Determine the (x, y) coordinate at the center of the cell enclosing the given text.  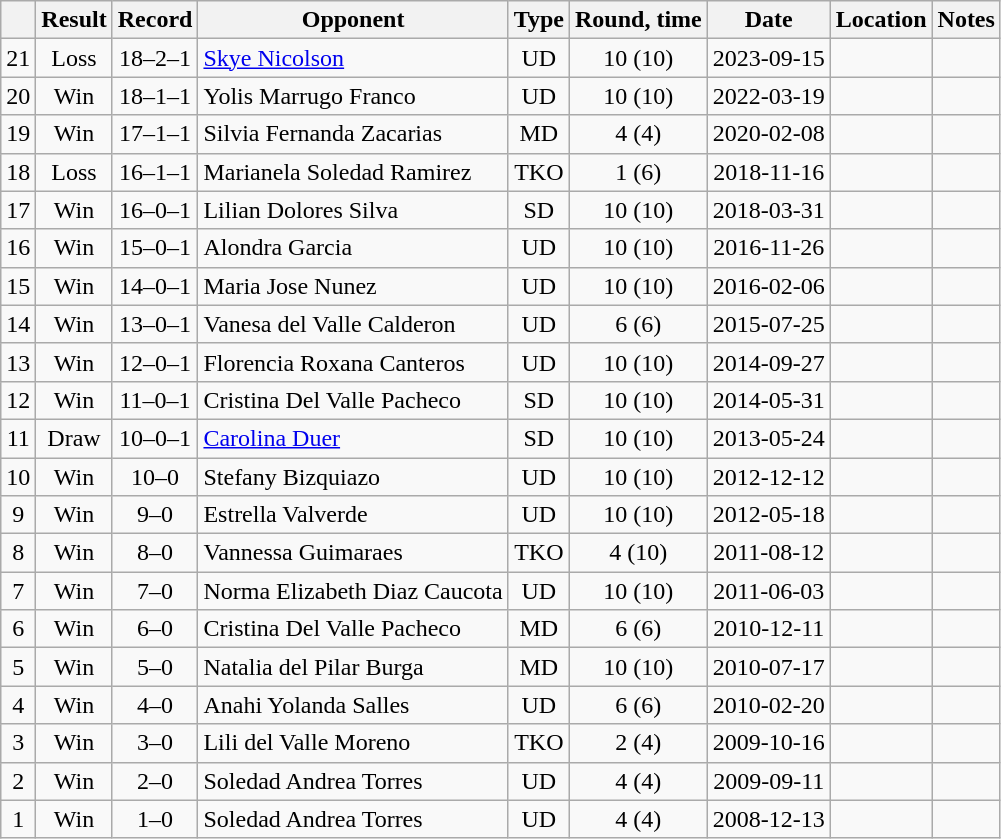
2012-05-18 (768, 515)
5–0 (155, 667)
Lilian Dolores Silva (353, 210)
2012-12-12 (768, 477)
2010-02-20 (768, 705)
7 (18, 591)
Stefany Bizquiazo (353, 477)
2023-09-15 (768, 58)
1–0 (155, 819)
Anahi Yolanda Salles (353, 705)
2008-12-13 (768, 819)
2009-09-11 (768, 781)
2016-02-06 (768, 286)
2018-11-16 (768, 172)
12 (18, 400)
Location (881, 20)
6 (18, 629)
2014-05-31 (768, 400)
Round, time (638, 20)
18 (18, 172)
Skye Nicolson (353, 58)
15 (18, 286)
7–0 (155, 591)
21 (18, 58)
Alondra Garcia (353, 248)
8 (18, 553)
2009-10-16 (768, 743)
15–0–1 (155, 248)
2 (18, 781)
2013-05-24 (768, 438)
Type (538, 20)
Maria Jose Nunez (353, 286)
12–0–1 (155, 362)
14 (18, 324)
1 (18, 819)
2010-12-11 (768, 629)
10 (18, 477)
Vanesa del Valle Calderon (353, 324)
10–0–1 (155, 438)
4 (10) (638, 553)
2–0 (155, 781)
4 (18, 705)
3–0 (155, 743)
2016-11-26 (768, 248)
Date (768, 20)
17 (18, 210)
Result (74, 20)
2011-08-12 (768, 553)
Silvia Fernanda Zacarias (353, 134)
16–1–1 (155, 172)
9–0 (155, 515)
11 (18, 438)
Yolis Marrugo Franco (353, 96)
13 (18, 362)
19 (18, 134)
Marianela Soledad Ramirez (353, 172)
2018-03-31 (768, 210)
Opponent (353, 20)
2011-06-03 (768, 591)
1 (6) (638, 172)
16 (18, 248)
Notes (966, 20)
3 (18, 743)
13–0–1 (155, 324)
10–0 (155, 477)
Carolina Duer (353, 438)
2014-09-27 (768, 362)
2 (4) (638, 743)
20 (18, 96)
14–0–1 (155, 286)
2015-07-25 (768, 324)
Norma Elizabeth Diaz Caucota (353, 591)
17–1–1 (155, 134)
11–0–1 (155, 400)
5 (18, 667)
Draw (74, 438)
18–2–1 (155, 58)
Lili del Valle Moreno (353, 743)
2020-02-08 (768, 134)
6–0 (155, 629)
8–0 (155, 553)
18–1–1 (155, 96)
16–0–1 (155, 210)
2010-07-17 (768, 667)
9 (18, 515)
4–0 (155, 705)
Vannessa Guimaraes (353, 553)
Natalia del Pilar Burga (353, 667)
Estrella Valverde (353, 515)
Florencia Roxana Canteros (353, 362)
2022-03-19 (768, 96)
Record (155, 20)
